Detect which cell encompasses the target text, then output its (x, y) center coordinate. 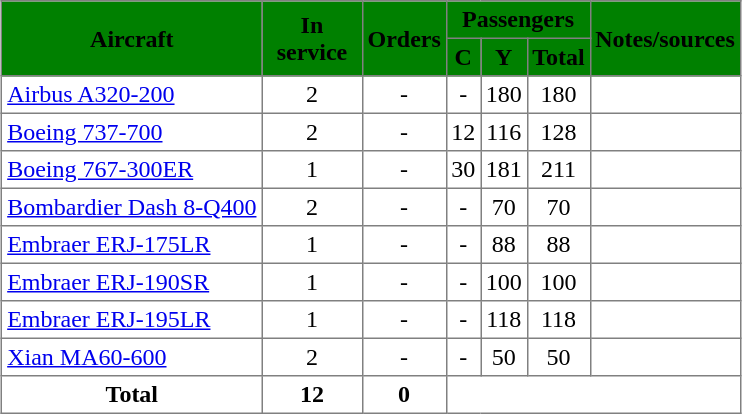
128 (558, 132)
Embraer ERJ-190SR (132, 282)
Orders (404, 38)
In service (312, 38)
Aircraft (132, 38)
Notes/sources (665, 38)
Y (504, 57)
211 (558, 170)
Bombardier Dash 8-Q400 (132, 207)
C (463, 57)
0 (404, 395)
Boeing 767-300ER (132, 170)
Boeing 737-700 (132, 132)
Airbus A320-200 (132, 95)
181 (504, 170)
116 (504, 132)
Embraer ERJ-195LR (132, 320)
30 (463, 170)
Xian MA60-600 (132, 357)
Embraer ERJ-175LR (132, 245)
Passengers (518, 20)
